Search for the cell housing the specified text and yield its (X, Y) center coordinate. 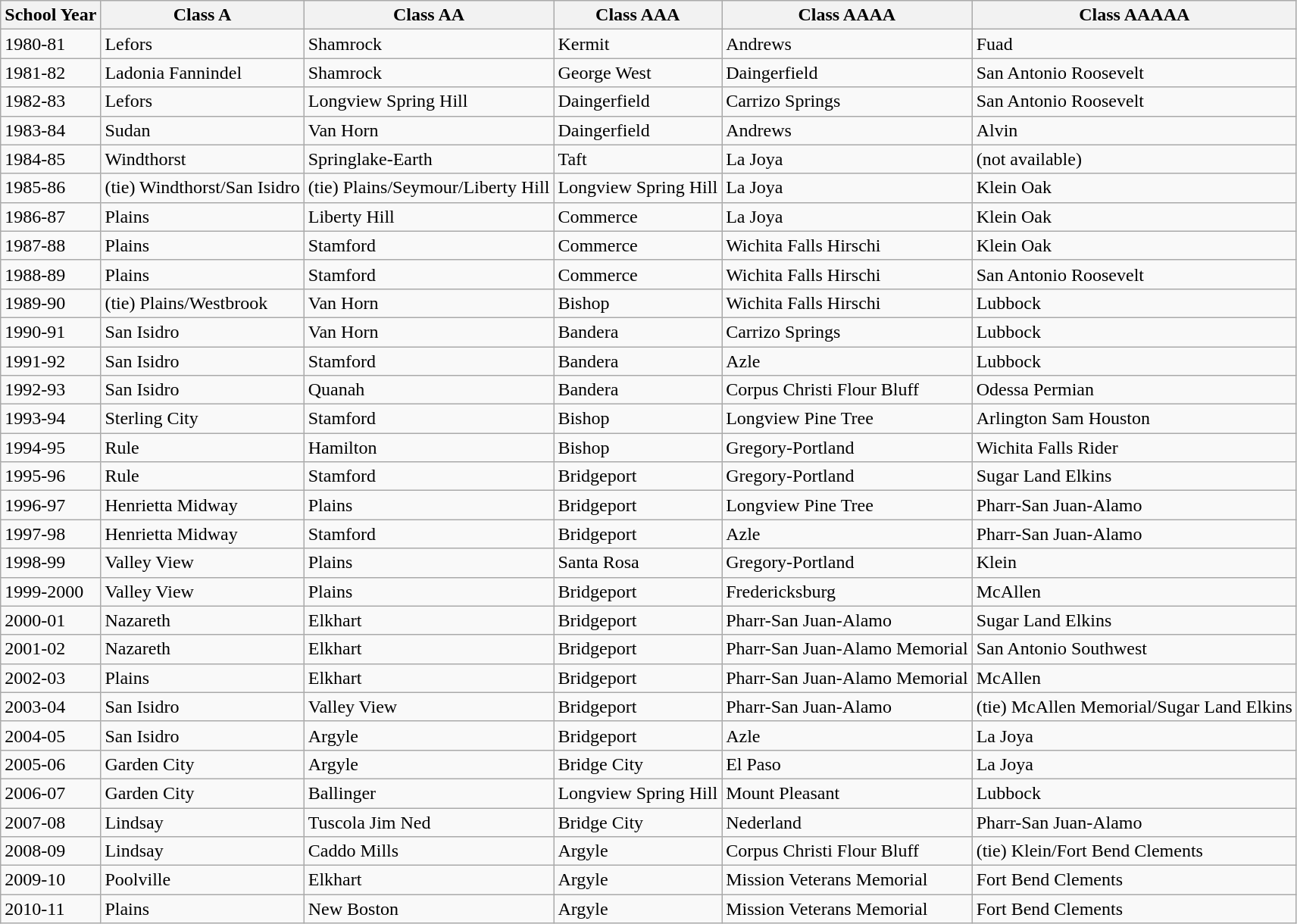
1985-86 (51, 188)
Fuad (1134, 44)
Tuscola Jim Ned (429, 822)
Alvin (1134, 130)
1993-94 (51, 419)
2002-03 (51, 678)
Liberty Hill (429, 217)
2006-07 (51, 793)
1988-89 (51, 274)
2010-11 (51, 909)
El Paso (847, 764)
Class AA (429, 15)
Odessa Permian (1134, 390)
Windthorst (202, 159)
Poolville (202, 880)
Caddo Mills (429, 851)
1995-96 (51, 476)
(tie) McAllen Memorial/Sugar Land Elkins (1134, 707)
2005-06 (51, 764)
Sudan (202, 130)
Springlake-Earth (429, 159)
New Boston (429, 909)
(tie) Windthorst/San Isidro (202, 188)
1990-91 (51, 332)
(tie) Klein/Fort Bend Clements (1134, 851)
2008-09 (51, 851)
Arlington Sam Houston (1134, 419)
1980-81 (51, 44)
(not available) (1134, 159)
Wichita Falls Rider (1134, 448)
Quanah (429, 390)
1986-87 (51, 217)
Sterling City (202, 419)
Class AAAA (847, 15)
1981-82 (51, 73)
1998-99 (51, 563)
(tie) Plains/Westbrook (202, 303)
Class AAA (638, 15)
Hamilton (429, 448)
Taft (638, 159)
1989-90 (51, 303)
2009-10 (51, 880)
1982-83 (51, 101)
Nederland (847, 822)
1996-97 (51, 505)
1992-93 (51, 390)
1984-85 (51, 159)
1999-2000 (51, 592)
Klein (1134, 563)
Class AAAAA (1134, 15)
Ladonia Fannindel (202, 73)
1994-95 (51, 448)
Class A (202, 15)
1987-88 (51, 245)
Kermit (638, 44)
1983-84 (51, 130)
(tie) Plains/Seymour/Liberty Hill (429, 188)
1991-92 (51, 361)
School Year (51, 15)
Santa Rosa (638, 563)
George West (638, 73)
2000-01 (51, 620)
2004-05 (51, 735)
1997-98 (51, 534)
San Antonio Southwest (1134, 649)
2003-04 (51, 707)
Fredericksburg (847, 592)
Ballinger (429, 793)
2007-08 (51, 822)
2001-02 (51, 649)
Mount Pleasant (847, 793)
